Extract the (x, y) coordinate from the center of the cell holding the provided text.  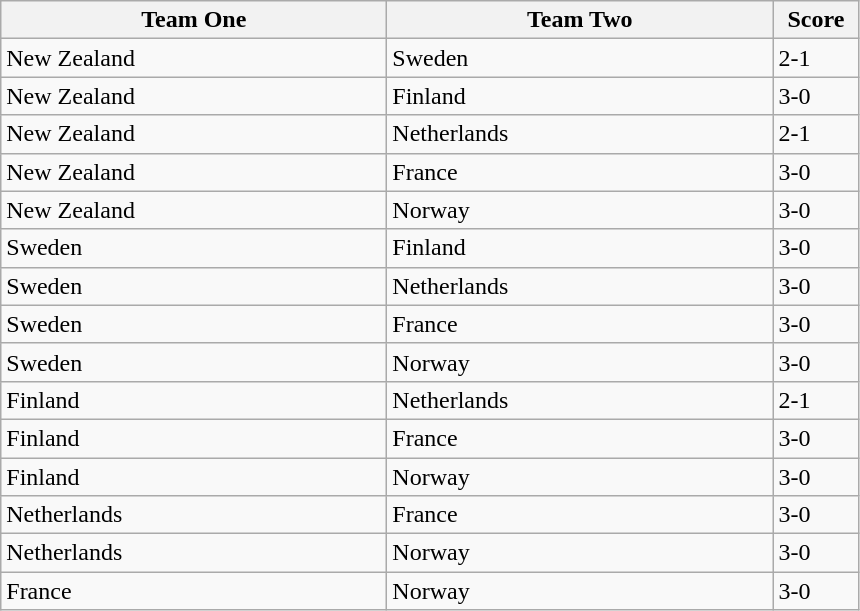
Score (816, 20)
Team Two (580, 20)
Team One (194, 20)
